Pinpoint the cell where the given text exists, returning its (x, y) midpoint coordinate. 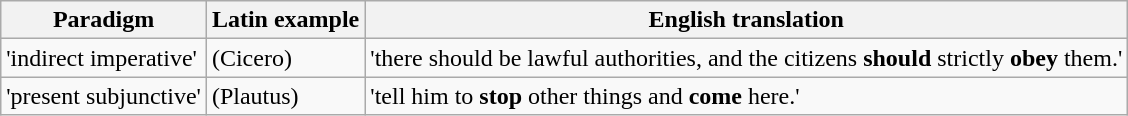
(Plautus) (285, 96)
'indirect imperative' (104, 58)
'present subjunctive' (104, 96)
'tell him to stop other things and come here.' (746, 96)
Latin example (285, 20)
'there should be lawful authorities, and the citizens should strictly obey them.' (746, 58)
English translation (746, 20)
Paradigm (104, 20)
(Cicero) (285, 58)
